Identify which cell holds the provided text, then report its [X, Y] central coordinate. 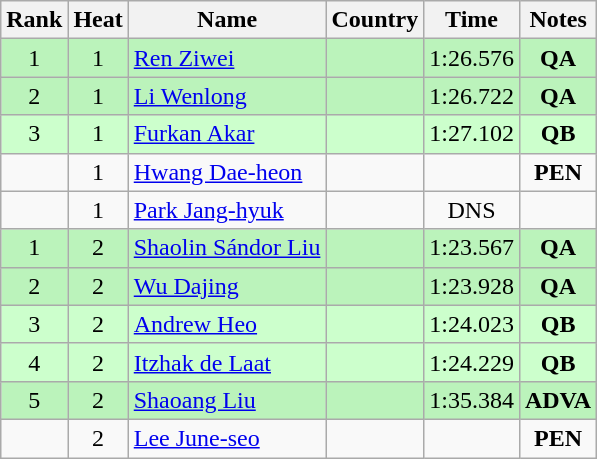
Name [227, 20]
1:26.722 [472, 96]
Country [375, 20]
ADVA [558, 400]
1:24.023 [472, 324]
4 [34, 362]
Wu Dajing [227, 286]
Li Wenlong [227, 96]
1:23.567 [472, 248]
Heat [98, 20]
Time [472, 20]
Shaolin Sándor Liu [227, 248]
DNS [472, 210]
Itzhak de Laat [227, 362]
Rank [34, 20]
Andrew Heo [227, 324]
Hwang Dae-heon [227, 172]
Park Jang-hyuk [227, 210]
1:24.229 [472, 362]
Furkan Akar [227, 134]
Notes [558, 20]
1:26.576 [472, 58]
1:27.102 [472, 134]
Ren Ziwei [227, 58]
1:35.384 [472, 400]
Shaoang Liu [227, 400]
1:23.928 [472, 286]
Lee June-seo [227, 438]
5 [34, 400]
